Capture the cell that displays the provided text and extract its [x, y] central coordinate. 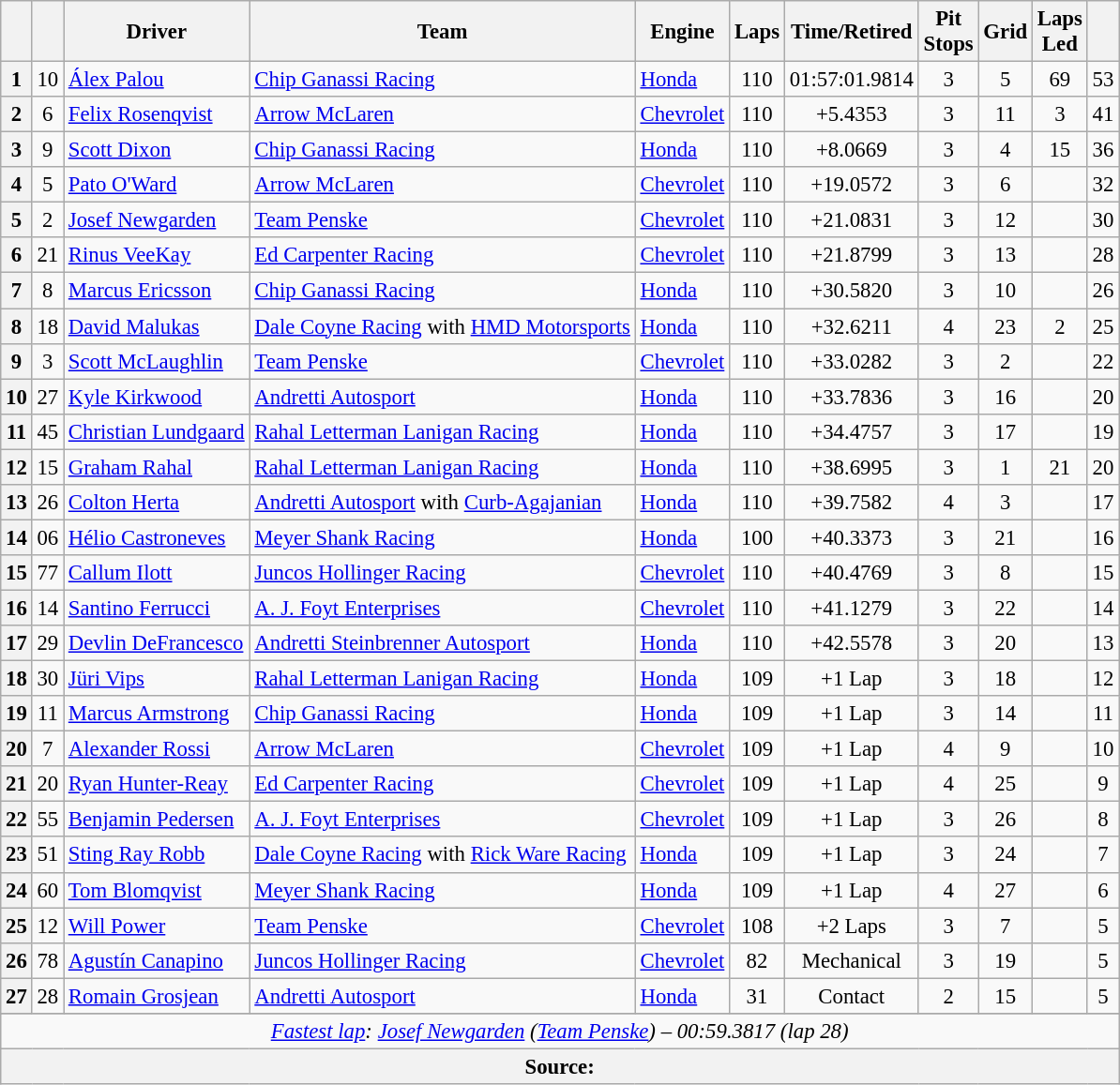
Tom Blomqvist [158, 890]
Contact [852, 996]
Time/Retired [852, 32]
+32.6211 [852, 326]
Hélio Castroneves [158, 537]
+30.5820 [852, 291]
+41.1279 [852, 608]
100 [758, 537]
51 [47, 855]
Felix Rosenqvist [158, 114]
Pato O'Ward [158, 185]
53 [1103, 80]
36 [1103, 150]
+42.5578 [852, 643]
Callum Ilott [158, 573]
Graham Rahal [158, 467]
Romain Grosjean [158, 996]
31 [758, 996]
+5.4353 [852, 114]
+40.3373 [852, 537]
Colton Herta [158, 503]
Source: [560, 1066]
Team [443, 32]
+33.0282 [852, 361]
Will Power [158, 926]
+2 Laps [852, 926]
+39.7582 [852, 503]
82 [758, 960]
Alexander Rossi [158, 749]
32 [1103, 185]
Scott McLaughlin [158, 361]
Marcus Ericsson [158, 291]
Christian Lundgaard [158, 431]
Josef Newgarden [158, 220]
Andretti Steinbrenner Autosport [443, 643]
45 [47, 431]
Scott Dixon [158, 150]
Dale Coyne Racing with Rick Ware Racing [443, 855]
Ryan Hunter-Reay [158, 784]
+19.0572 [852, 185]
Agustín Canapino [158, 960]
+21.0831 [852, 220]
+38.6995 [852, 467]
60 [47, 890]
+34.4757 [852, 431]
69 [1060, 80]
Benjamin Pedersen [158, 820]
+40.4769 [852, 573]
Kyle Kirkwood [158, 397]
Laps [758, 32]
Dale Coyne Racing with HMD Motorsports [443, 326]
Rinus VeeKay [158, 256]
Fastest lap: Josef Newgarden (Team Penske) – 00:59.3817 (lap 28) [560, 1032]
06 [47, 537]
29 [47, 643]
Sting Ray Robb [158, 855]
+21.8799 [852, 256]
PitStops [948, 32]
Mechanical [852, 960]
78 [47, 960]
Jüri Vips [158, 679]
+8.0669 [852, 150]
108 [758, 926]
Álex Palou [158, 80]
Engine [682, 32]
Santino Ferrucci [158, 608]
Andretti Autosport with Curb-Agajanian [443, 503]
41 [1103, 114]
David Malukas [158, 326]
Marcus Armstrong [158, 714]
55 [47, 820]
Grid [1006, 32]
Driver [158, 32]
77 [47, 573]
LapsLed [1060, 32]
Devlin DeFrancesco [158, 643]
01:57:01.9814 [852, 80]
+33.7836 [852, 397]
